Detect which cell encompasses the target text, then output its (x, y) center coordinate. 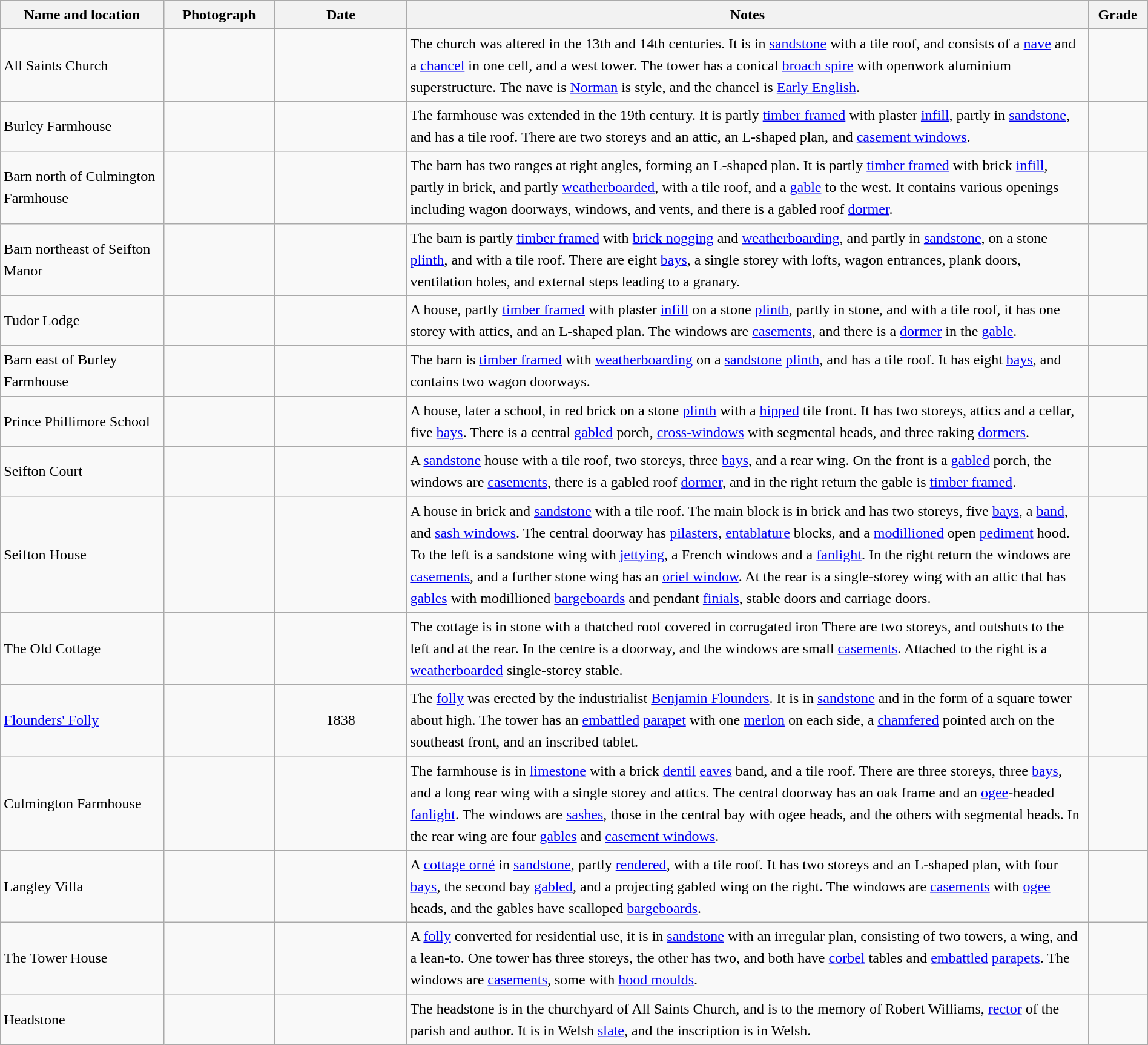
Flounders' Folly (82, 720)
Langley Villa (82, 886)
Prince Phillimore School (82, 421)
Grade (1118, 15)
The barn is timber framed with weatherboarding on a sandstone plinth, and has a tile roof. It has eight bays, and contains two wagon doorways. (747, 371)
Photograph (219, 15)
Culmington Farmhouse (82, 804)
Seifton House (82, 555)
Notes (747, 15)
Burley Farmhouse (82, 126)
Barn north of Culmington Farmhouse (82, 188)
Barn east of Burley Farmhouse (82, 371)
Headstone (82, 1020)
All Saints Church (82, 65)
1838 (341, 720)
Tudor Lodge (82, 321)
The Old Cottage (82, 648)
The Tower House (82, 959)
Date (341, 15)
Name and location (82, 15)
Seifton Court (82, 471)
Barn northeast of Seifton Manor (82, 259)
